Scan for the cell matching the given text and deliver its [X, Y] coordinate at center. 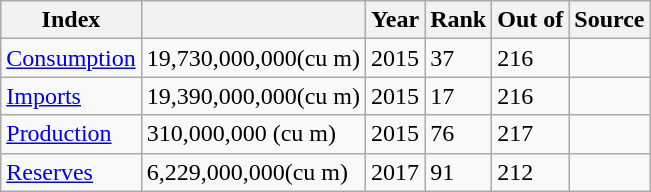
6,229,000,000(cu m) [253, 172]
310,000,000 (cu m) [253, 134]
91 [458, 172]
Source [610, 20]
76 [458, 134]
17 [458, 96]
19,390,000,000(cu m) [253, 96]
Consumption [71, 58]
212 [530, 172]
217 [530, 134]
Index [71, 20]
Year [396, 20]
Reserves [71, 172]
Production [71, 134]
2017 [396, 172]
19,730,000,000(cu m) [253, 58]
Rank [458, 20]
Imports [71, 96]
Out of [530, 20]
37 [458, 58]
